Provide the (X, Y) coordinate of the cell's center where the given text is located.  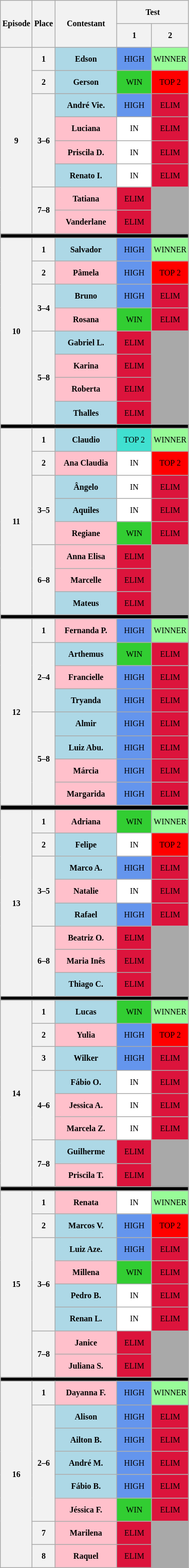
13 (16, 902)
Margarida (86, 794)
Aquiles (86, 510)
Claudio (86, 440)
Marcela Z. (86, 1128)
Place (44, 24)
Adriana (86, 821)
Regiane (86, 532)
16 (16, 1474)
Pâmela (86, 272)
André M. (86, 1463)
Yulia (86, 1035)
Mateus (86, 603)
Marco A. (86, 868)
2–4 (44, 677)
4–6 (44, 1105)
Priscila T. (86, 1175)
15 (16, 1284)
Fábio O. (86, 1081)
Salvador (86, 249)
2–6 (44, 1463)
10 (16, 331)
Marcelle (86, 580)
Ana Claudia (86, 463)
Ângelo (86, 486)
Guilherme (86, 1151)
Rafael (86, 914)
Gerson (86, 82)
Renata (86, 1202)
Anna Elisa (86, 556)
Fernanda P. (86, 630)
Jessica A. (86, 1105)
Ailton B. (86, 1439)
Marcos V. (86, 1225)
Márcia (86, 770)
Luciana (86, 128)
Karina (86, 366)
Bruno (86, 296)
Janice (86, 1342)
Lucas (86, 1011)
12 (16, 712)
Contestant (86, 24)
Thalles (86, 412)
Felipe (86, 844)
Pedro B. (86, 1295)
Renato I. (86, 175)
Dayanna F. (86, 1393)
Gabriel L. (86, 342)
Tryanda (86, 700)
Marilena (86, 1533)
Almir (86, 724)
Roberta (86, 389)
Beatriz O. (86, 937)
Alison (86, 1416)
Luiz Aze. (86, 1249)
Tatiana (86, 198)
Millena (86, 1272)
Priscila D. (86, 152)
Vanderlane (86, 222)
Natalie (86, 891)
Rosana (86, 319)
9 (16, 140)
11 (16, 521)
3–4 (44, 307)
14 (16, 1094)
Test (153, 11)
3 (44, 1058)
Arthemus (86, 654)
Raquel (86, 1556)
Episode (16, 24)
Edson (86, 59)
Thiago C. (86, 984)
Renan L. (86, 1319)
Wilker (86, 1058)
7 (44, 1533)
8 (44, 1556)
Jéssica F. (86, 1509)
Francielle (86, 677)
Juliana S. (86, 1365)
Fábio B. (86, 1486)
Luiz Abu. (86, 747)
André Vie. (86, 105)
Maria Inês (86, 961)
